Capture the cell that displays the provided text and extract its [x, y] central coordinate. 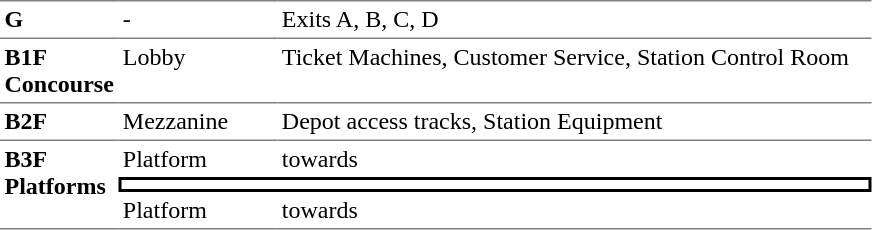
Ticket Machines, Customer Service, Station Control Room [574, 71]
Mezzanine [198, 123]
B2F [59, 123]
Exits A, B, C, D [574, 19]
G [59, 19]
B1FConcourse [59, 71]
Lobby [198, 71]
- [198, 19]
B3FPlatforms [59, 185]
Depot access tracks, Station Equipment [574, 123]
